Identify which cell holds the provided text, then report its (X, Y) central coordinate. 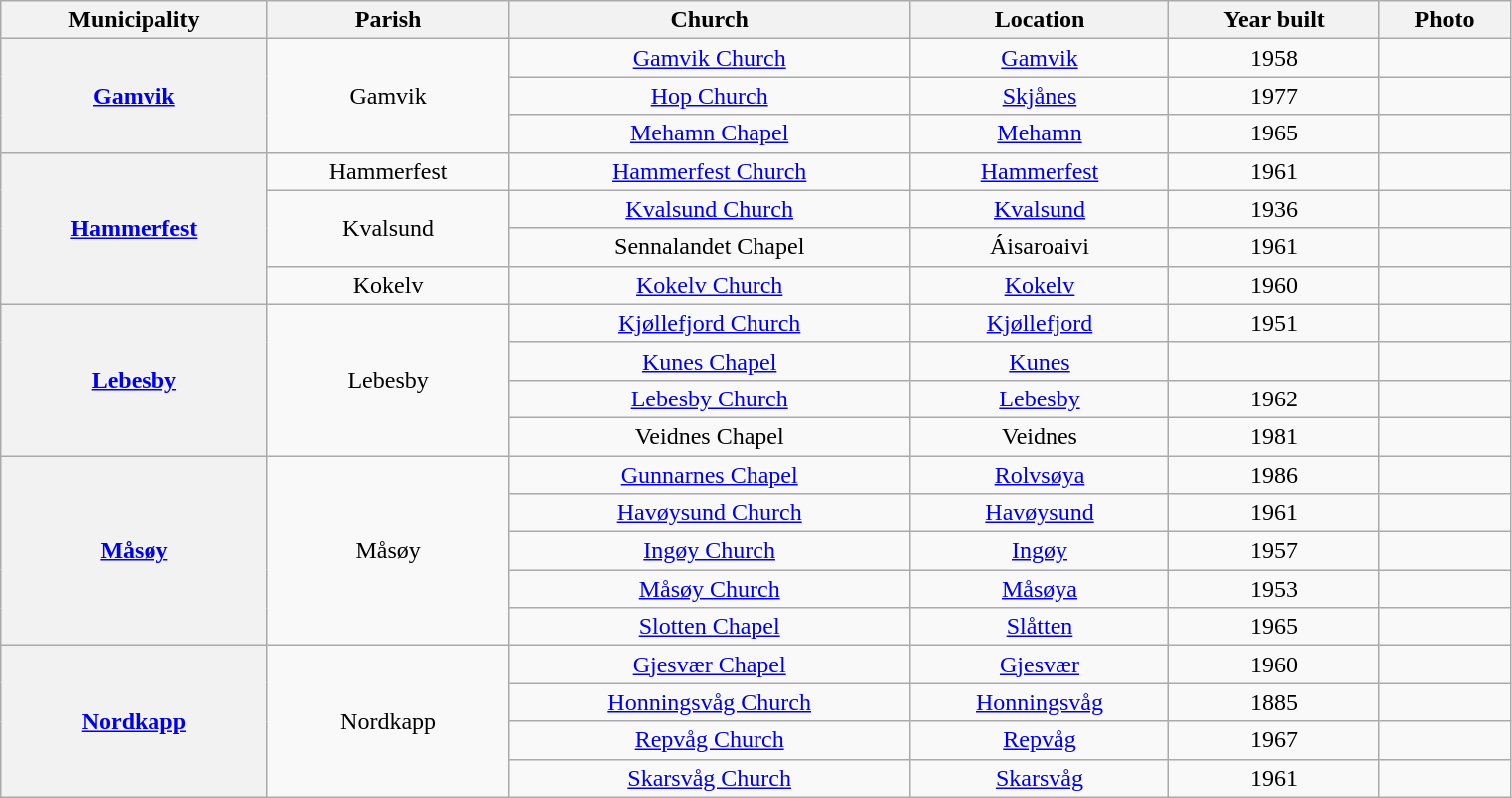
Lebesby Church (710, 399)
Gamvik Church (710, 58)
1967 (1274, 740)
Photo (1445, 20)
Municipality (134, 20)
Gjesvær (1040, 665)
Havøysund (1040, 513)
1986 (1274, 475)
1885 (1274, 702)
1936 (1274, 209)
1957 (1274, 551)
Location (1040, 20)
Ingøy (1040, 551)
1977 (1274, 96)
Honningsvåg (1040, 702)
Kjøllefjord Church (710, 323)
Year built (1274, 20)
Slåtten (1040, 627)
Parish (388, 20)
Slotten Chapel (710, 627)
Repvåg (1040, 740)
1958 (1274, 58)
Havøysund Church (710, 513)
Ingøy Church (710, 551)
Måsøya (1040, 589)
Kunes (1040, 361)
Måsøy Church (710, 589)
Gunnarnes Chapel (710, 475)
Skarsvåg (1040, 778)
Skarsvåg Church (710, 778)
1953 (1274, 589)
Kunes Chapel (710, 361)
Honningsvåg Church (710, 702)
Skjånes (1040, 96)
1962 (1274, 399)
Hop Church (710, 96)
Church (710, 20)
Gjesvær Chapel (710, 665)
Veidnes (1040, 436)
1981 (1274, 436)
Mehamn Chapel (710, 133)
Hammerfest Church (710, 171)
Rolvsøya (1040, 475)
Áisaroaivi (1040, 247)
Repvåg Church (710, 740)
1951 (1274, 323)
Mehamn (1040, 133)
Kokelv Church (710, 285)
Kvalsund Church (710, 209)
Veidnes Chapel (710, 436)
Kjøllefjord (1040, 323)
Sennalandet Chapel (710, 247)
